Search for the cell housing the specified text and yield its (X, Y) center coordinate. 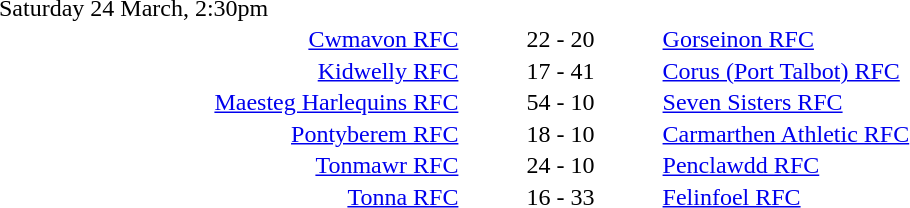
24 - 10 (560, 165)
18 - 10 (560, 134)
17 - 41 (560, 71)
22 - 20 (560, 39)
54 - 10 (560, 103)
